For the text-containing cell, return its midpoint in [X, Y] coordinate format. 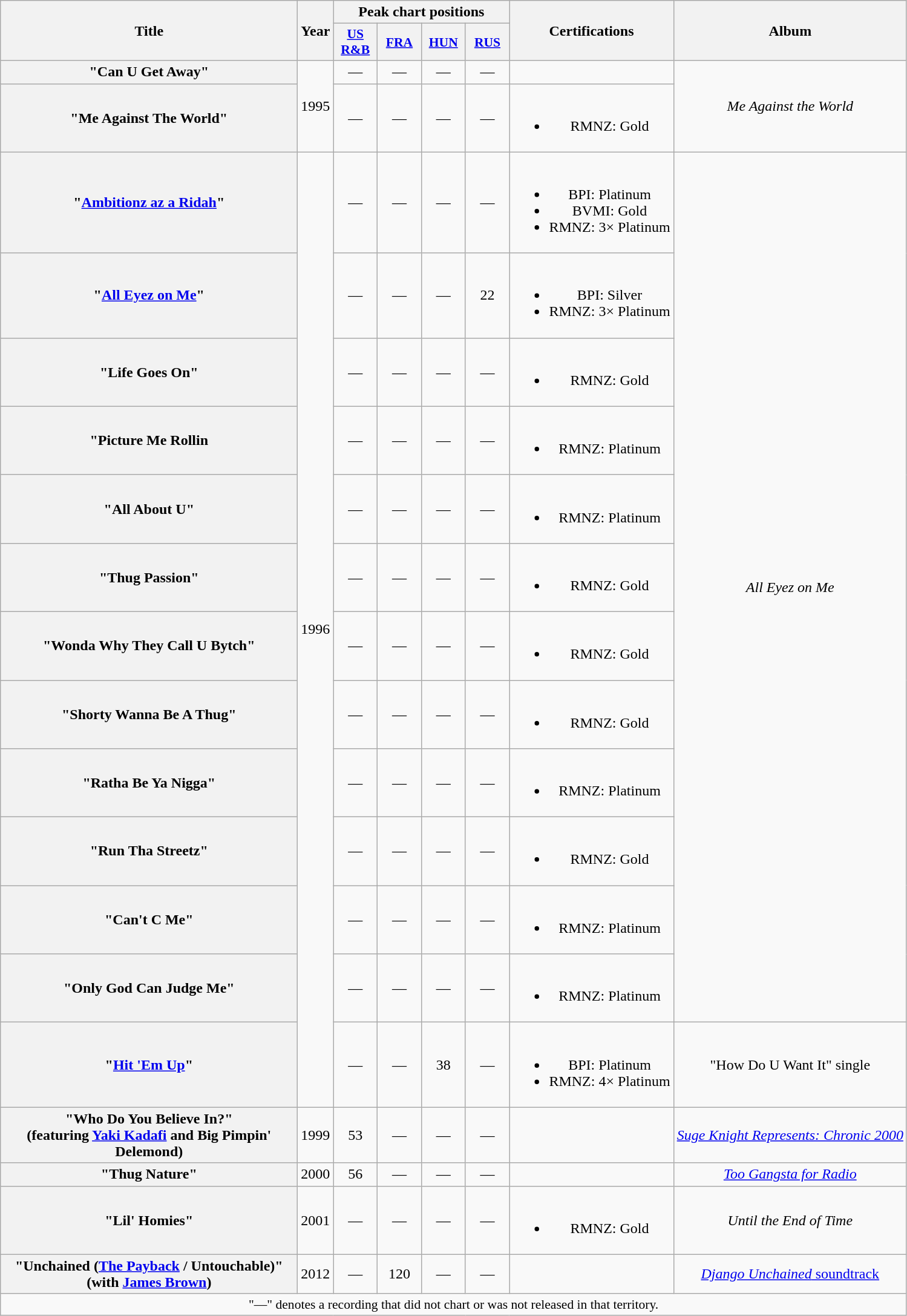
2000 [316, 1174]
"Thug Passion" [149, 577]
"Me Against The World" [149, 117]
2012 [316, 1274]
BPI: SilverRMNZ: 3× Platinum [592, 295]
120 [399, 1274]
"Run Tha Streetz" [149, 851]
1999 [316, 1135]
"Life Goes On" [149, 372]
"Can't C Me" [149, 920]
"Can U Get Away" [149, 72]
Me Against the World [790, 107]
"Unchained (The Payback / Untouchable)"(with James Brown) [149, 1274]
FRA [399, 42]
53 [356, 1135]
"Picture Me Rollin [149, 441]
"Ambitionz az a Ridah" [149, 202]
38 [443, 1065]
Peak chart positions [421, 12]
Album [790, 30]
2001 [316, 1220]
Django Unchained soundtrack [790, 1274]
"All About U" [149, 508]
"All Eyez on Me" [149, 295]
Certifications [592, 30]
"—" denotes a recording that did not chart or was not released in that territory. [454, 1304]
1996 [316, 630]
Title [149, 30]
"Wonda Why They Call U Bytch" [149, 645]
"Only God Can Judge Me" [149, 988]
Until the End of Time [790, 1220]
Year [316, 30]
"Shorty Wanna Be A Thug" [149, 714]
USR&B [356, 42]
"Who Do You Believe In?"(featuring Yaki Kadafi and Big Pimpin' Delemond) [149, 1135]
Suge Knight Represents: Chronic 2000 [790, 1135]
"Ratha Be Ya Nigga" [149, 783]
Too Gangsta for Radio [790, 1174]
56 [356, 1174]
1995 [316, 107]
22 [488, 295]
RUS [488, 42]
"Lil' Homies" [149, 1220]
"Thug Nature" [149, 1174]
"Hit 'Em Up" [149, 1065]
"How Do U Want It" single [790, 1065]
HUN [443, 42]
BPI: PlatinumRMNZ: 4× Platinum [592, 1065]
All Eyez on Me [790, 587]
BPI: PlatinumBVMI: GoldRMNZ: 3× Platinum [592, 202]
